Locate the cell with the specified text and output its (x, y) center coordinate. 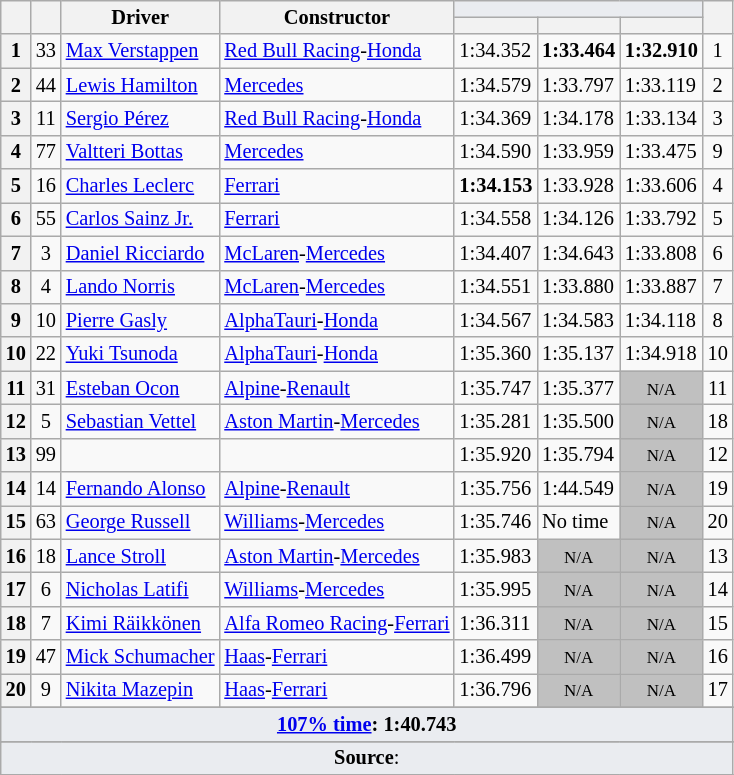
22 (46, 354)
1:35.500 (578, 421)
1:33.792 (662, 219)
107% time: 1:40.743 (367, 724)
47 (46, 657)
1:34.579 (496, 85)
Charles Leclerc (140, 186)
1:35.920 (496, 455)
1:34.590 (496, 152)
1:34.369 (496, 118)
Sebastian Vettel (140, 421)
1:35.360 (496, 354)
Nicholas Latifi (140, 589)
77 (46, 152)
Carlos Sainz Jr. (140, 219)
1:36.796 (496, 690)
1:33.475 (662, 152)
Esteban Ocon (140, 388)
Source: (367, 758)
1:34.407 (496, 253)
Constructor (336, 17)
1:33.880 (578, 287)
1:35.983 (496, 556)
Kimi Räikkönen (140, 623)
1:36.499 (496, 657)
George Russell (140, 522)
1:34.551 (496, 287)
1:34.558 (496, 219)
1:35.281 (496, 421)
Lewis Hamilton (140, 85)
1:35.756 (496, 489)
1:34.567 (496, 320)
1:35.794 (578, 455)
99 (46, 455)
Alfa Romeo Racing-Ferrari (336, 623)
1:33.134 (662, 118)
1:33.928 (578, 186)
1:33.959 (578, 152)
1:35.747 (496, 388)
Lance Stroll (140, 556)
Max Verstappen (140, 51)
Fernando Alonso (140, 489)
1:36.311 (496, 623)
Sergio Pérez (140, 118)
1:35.377 (578, 388)
Valtteri Bottas (140, 152)
1:34.118 (662, 320)
1:32.910 (662, 51)
1:35.746 (496, 522)
1:34.643 (578, 253)
Nikita Mazepin (140, 690)
31 (46, 388)
1:35.995 (496, 589)
1:34.918 (662, 354)
1:34.126 (578, 219)
33 (46, 51)
Driver (140, 17)
Mick Schumacher (140, 657)
Yuki Tsunoda (140, 354)
1:44.549 (578, 489)
55 (46, 219)
63 (46, 522)
1:33.808 (662, 253)
1:35.137 (578, 354)
1:33.606 (662, 186)
1:33.797 (578, 85)
1:34.153 (496, 186)
No time (578, 522)
1:34.583 (578, 320)
1:34.178 (578, 118)
1:33.464 (578, 51)
1:33.887 (662, 287)
1:33.119 (662, 85)
44 (46, 85)
Daniel Ricciardo (140, 253)
Pierre Gasly (140, 320)
Lando Norris (140, 287)
1:34.352 (496, 51)
